Scan for the cell matching the given text and deliver its (x, y) coordinate at center. 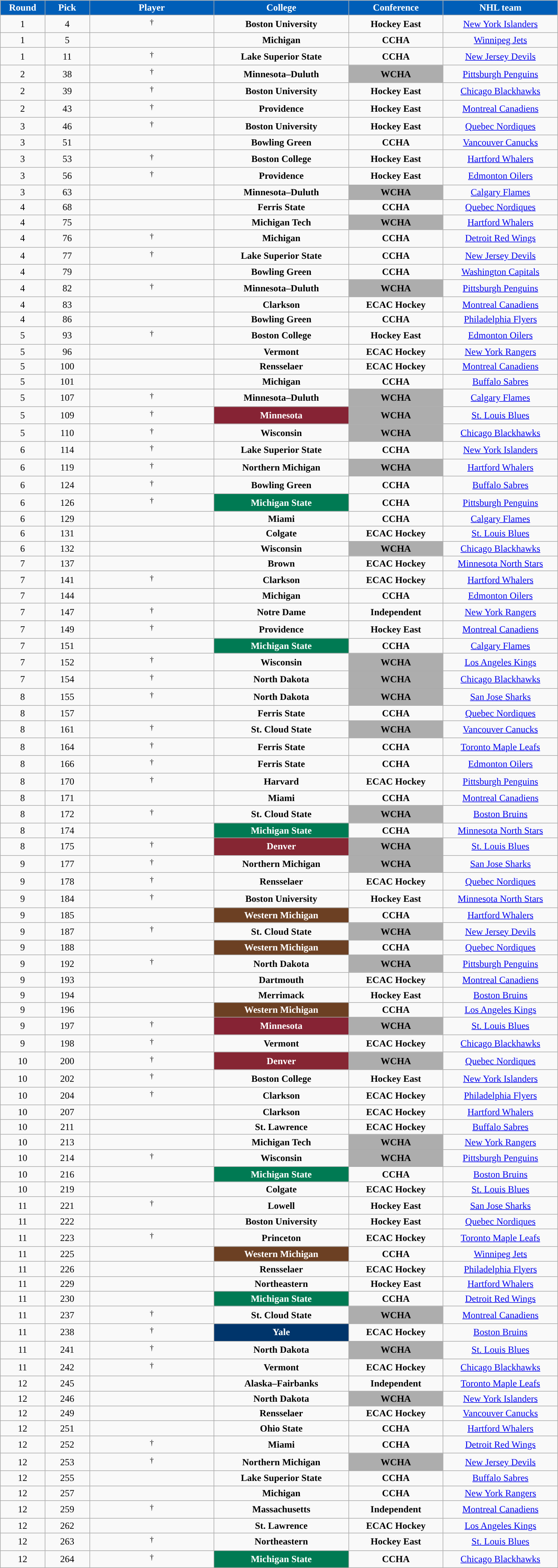
Dartmouth (281, 980)
151 (67, 646)
223 (67, 1238)
185 (67, 915)
Alaska–Fairbanks (281, 1384)
100 (67, 367)
Lowell (281, 1205)
207 (67, 1112)
86 (67, 319)
141 (67, 580)
132 (67, 549)
Massachusetts (281, 1510)
Round (23, 8)
Washington Capitals (500, 272)
174 (67, 830)
213 (67, 1142)
76 (67, 238)
230 (67, 1299)
96 (67, 352)
Player (151, 8)
198 (67, 1044)
53 (67, 158)
131 (67, 534)
NHL team (500, 8)
46 (67, 126)
184 (67, 899)
262 (67, 1526)
161 (67, 729)
188 (67, 948)
75 (67, 222)
56 (67, 176)
110 (67, 433)
82 (67, 289)
149 (67, 630)
172 (67, 814)
Yale (281, 1332)
Pick (67, 8)
252 (67, 1444)
219 (67, 1189)
196 (67, 1010)
144 (67, 596)
229 (67, 1284)
114 (67, 450)
242 (67, 1368)
253 (67, 1462)
192 (67, 964)
264 (67, 1559)
259 (67, 1510)
68 (67, 207)
194 (67, 995)
216 (67, 1174)
129 (67, 519)
164 (67, 747)
187 (67, 932)
51 (67, 142)
93 (67, 336)
126 (67, 503)
214 (67, 1158)
Conference (396, 8)
119 (67, 467)
211 (67, 1127)
200 (67, 1061)
202 (67, 1078)
251 (67, 1428)
241 (67, 1350)
Harvard (281, 782)
226 (67, 1269)
225 (67, 1254)
255 (67, 1478)
77 (67, 256)
147 (67, 612)
137 (67, 563)
245 (67, 1384)
204 (67, 1096)
193 (67, 980)
43 (67, 109)
Merrimack (281, 995)
College (281, 8)
170 (67, 782)
238 (67, 1332)
157 (67, 713)
175 (67, 847)
197 (67, 1026)
171 (67, 798)
222 (67, 1222)
124 (67, 485)
263 (67, 1542)
38 (67, 74)
Notre Dame (281, 612)
221 (67, 1205)
101 (67, 382)
83 (67, 304)
178 (67, 881)
109 (67, 416)
257 (67, 1493)
63 (67, 192)
Princeton (281, 1238)
152 (67, 662)
237 (67, 1315)
Brown (281, 563)
Ohio State (281, 1428)
246 (67, 1399)
39 (67, 92)
107 (67, 398)
249 (67, 1414)
177 (67, 864)
166 (67, 765)
155 (67, 697)
79 (67, 272)
154 (67, 680)
